Locate the cell with the specified text and output its (x, y) center coordinate. 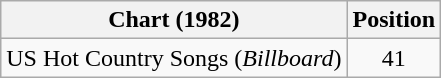
Chart (1982) (174, 20)
Position (394, 20)
41 (394, 58)
US Hot Country Songs (Billboard) (174, 58)
